Capture the cell that displays the provided text and extract its (x, y) central coordinate. 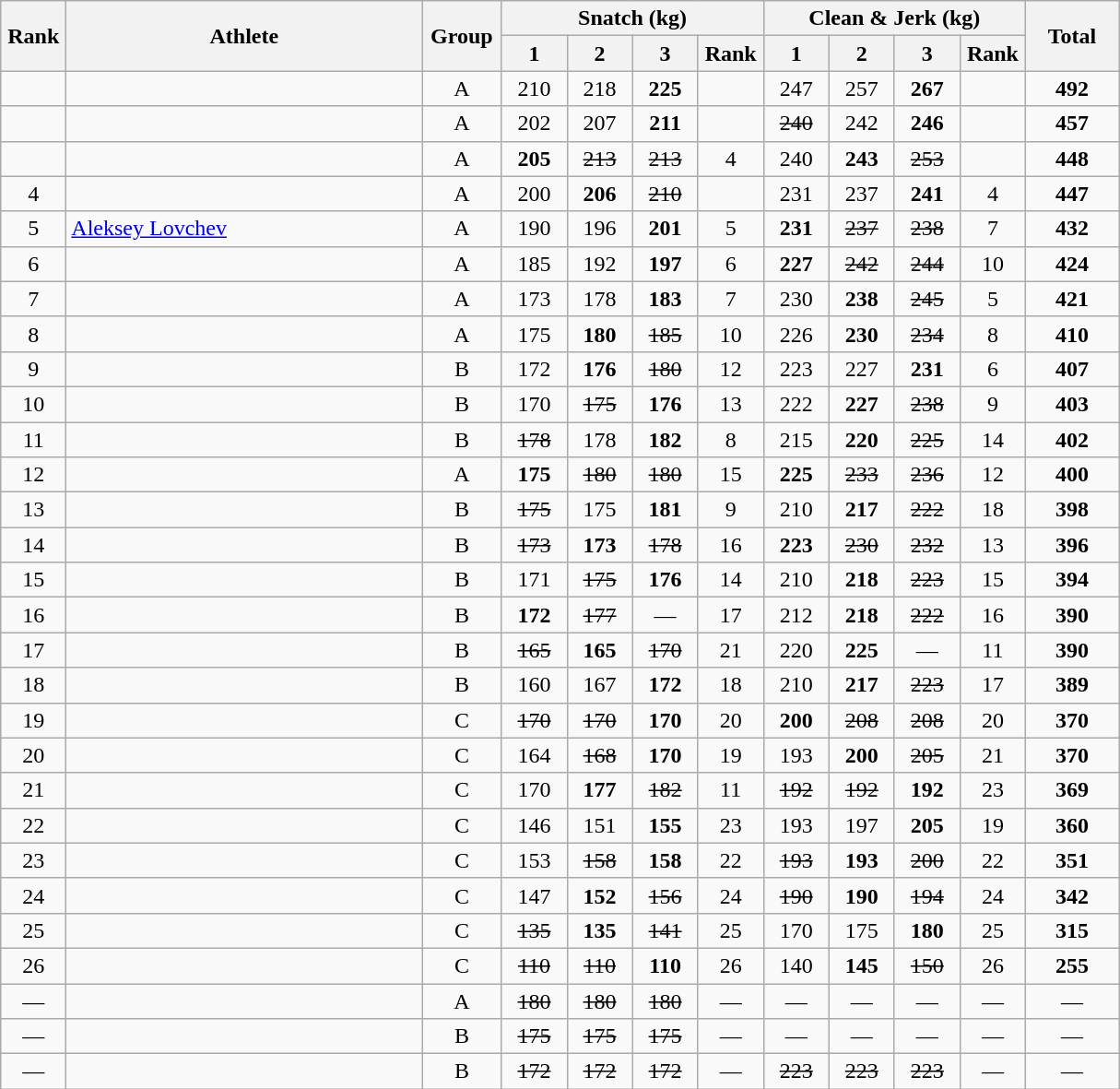
389 (1071, 685)
140 (796, 965)
207 (599, 124)
448 (1071, 159)
402 (1071, 440)
Group (462, 36)
Athlete (244, 36)
257 (861, 89)
315 (1071, 930)
244 (927, 264)
267 (927, 89)
151 (599, 825)
407 (1071, 369)
255 (1071, 965)
155 (666, 825)
342 (1071, 895)
400 (1071, 475)
233 (861, 475)
394 (1071, 580)
164 (535, 755)
232 (927, 545)
247 (796, 89)
398 (1071, 510)
145 (861, 965)
246 (927, 124)
253 (927, 159)
181 (666, 510)
146 (535, 825)
Snatch (kg) (632, 18)
150 (927, 965)
167 (599, 685)
141 (666, 930)
424 (1071, 264)
Aleksey Lovchev (244, 229)
421 (1071, 299)
457 (1071, 124)
206 (599, 194)
492 (1071, 89)
403 (1071, 404)
202 (535, 124)
183 (666, 299)
351 (1071, 860)
Clean & Jerk (kg) (894, 18)
243 (861, 159)
196 (599, 229)
226 (796, 334)
201 (666, 229)
360 (1071, 825)
147 (535, 895)
156 (666, 895)
Total (1071, 36)
171 (535, 580)
211 (666, 124)
160 (535, 685)
396 (1071, 545)
152 (599, 895)
212 (796, 615)
245 (927, 299)
153 (535, 860)
241 (927, 194)
410 (1071, 334)
432 (1071, 229)
369 (1071, 790)
234 (927, 334)
447 (1071, 194)
194 (927, 895)
168 (599, 755)
215 (796, 440)
236 (927, 475)
